Determine the (X, Y) coordinate at the center of the cell enclosing the given text.  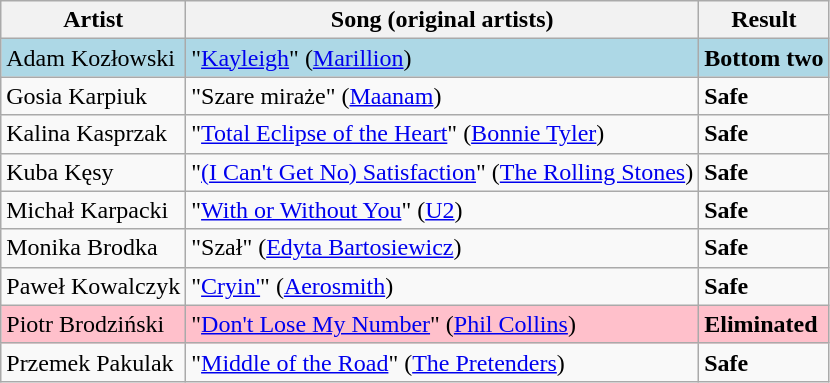
Eliminated (764, 324)
Michał Karpacki (94, 210)
"(I Can't Get No) Satisfaction" (The Rolling Stones) (442, 172)
Song (original artists) (442, 20)
Monika Brodka (94, 248)
"Total Eclipse of the Heart" (Bonnie Tyler) (442, 134)
Kalina Kasprzak (94, 134)
Paweł Kowalczyk (94, 286)
Result (764, 20)
"With or Without You" (U2) (442, 210)
Piotr Brodziński (94, 324)
Bottom two (764, 58)
"Szał" (Edyta Bartosiewicz) (442, 248)
"Middle of the Road" (The Pretenders) (442, 362)
"Szare miraże" (Maanam) (442, 96)
Przemek Pakulak (94, 362)
Kuba Kęsy (94, 172)
"Don't Lose My Number" (Phil Collins) (442, 324)
Artist (94, 20)
Gosia Karpiuk (94, 96)
"Cryin'" (Aerosmith) (442, 286)
"Kayleigh" (Marillion) (442, 58)
Adam Kozłowski (94, 58)
